Search for the cell housing the specified text and yield its (X, Y) center coordinate. 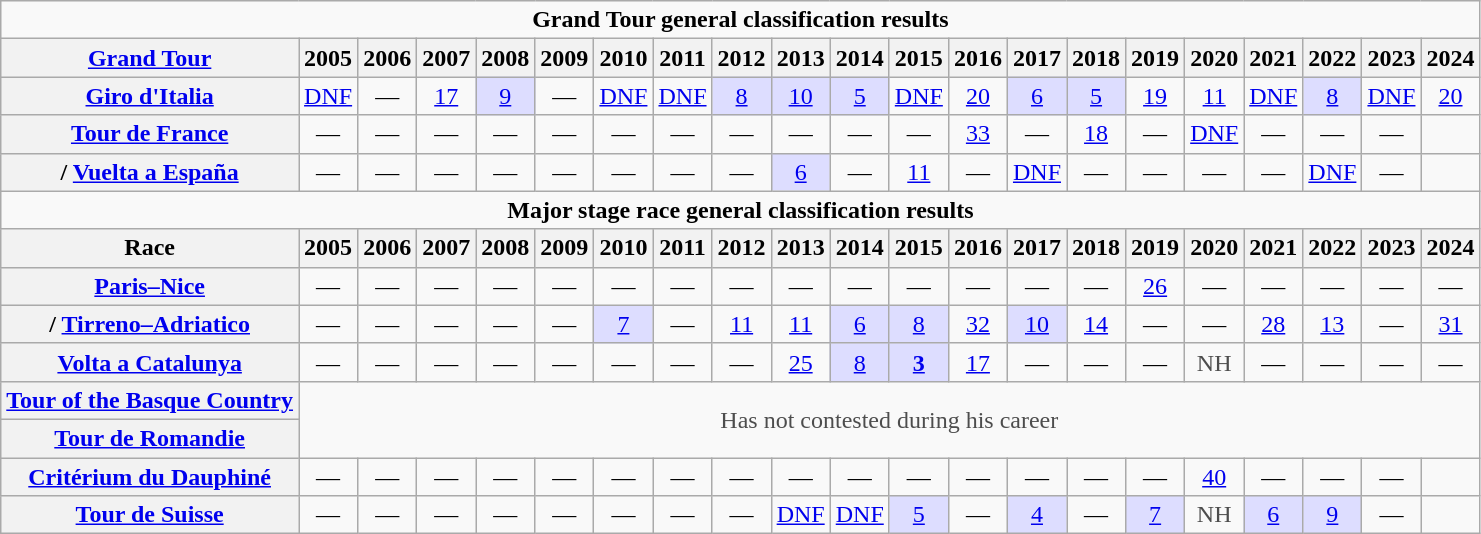
Grand Tour (150, 58)
Giro d'Italia (150, 96)
32 (978, 324)
Major stage race general classification results (740, 210)
33 (978, 134)
Has not contested during his career (890, 419)
18 (1096, 134)
Tour de Suisse (150, 515)
/ Vuelta a España (150, 172)
Tour de Romandie (150, 438)
13 (1332, 324)
31 (1450, 324)
Volta a Catalunya (150, 362)
19 (1156, 96)
Race (150, 248)
Critérium du Dauphiné (150, 477)
Tour of the Basque Country (150, 400)
40 (1214, 477)
3 (918, 362)
14 (1096, 324)
Paris–Nice (150, 286)
Tour de France (150, 134)
4 (1036, 515)
Grand Tour general classification results (740, 20)
28 (1274, 324)
/ Tirreno–Adriatico (150, 324)
25 (800, 362)
26 (1156, 286)
